Extract the [x, y] coordinate from the center of the cell holding the provided text.  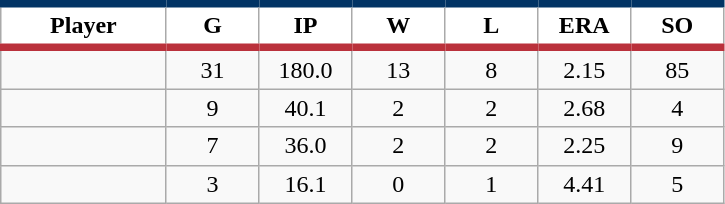
SO [678, 26]
3 [212, 184]
IP [306, 26]
L [492, 26]
8 [492, 68]
85 [678, 68]
ERA [584, 26]
1 [492, 184]
16.1 [306, 184]
31 [212, 68]
4 [678, 108]
2.15 [584, 68]
36.0 [306, 146]
Player [84, 26]
180.0 [306, 68]
0 [398, 184]
40.1 [306, 108]
4.41 [584, 184]
2.68 [584, 108]
W [398, 26]
5 [678, 184]
13 [398, 68]
7 [212, 146]
G [212, 26]
2.25 [584, 146]
